Find where the given text appears and provide that cell's center as (X, Y) coordinate. 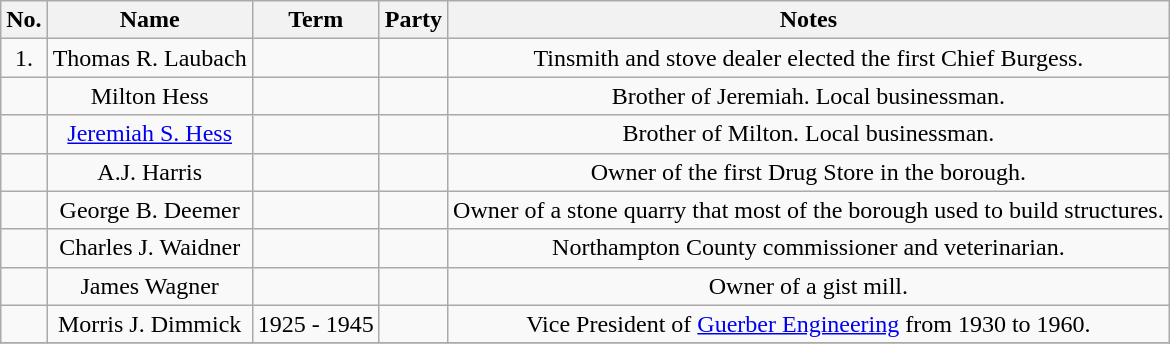
Northampton County commissioner and veterinarian. (809, 248)
Morris J. Dimmick (150, 324)
Owner of the first Drug Store in the borough. (809, 172)
Tinsmith and stove dealer elected the first Chief Burgess. (809, 58)
Owner of a gist mill. (809, 286)
Charles J. Waidner (150, 248)
Name (150, 20)
1925 - 1945 (316, 324)
Jeremiah S. Hess (150, 134)
Brother of Jeremiah. Local businessman. (809, 96)
Milton Hess (150, 96)
A.J. Harris (150, 172)
1. (24, 58)
George B. Deemer (150, 210)
Thomas R. Laubach (150, 58)
James Wagner (150, 286)
Notes (809, 20)
Vice President of Guerber Engineering from 1930 to 1960. (809, 324)
Term (316, 20)
Brother of Milton. Local businessman. (809, 134)
Party (413, 20)
No. (24, 20)
Owner of a stone quarry that most of the borough used to build structures. (809, 210)
